Search for the cell housing the specified text and yield its [X, Y] center coordinate. 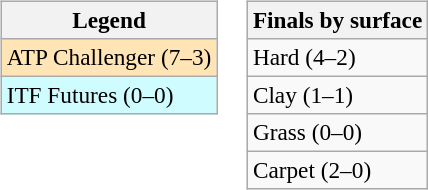
Carpet (2–0) [337, 171]
Grass (0–0) [337, 133]
ATP Challenger (7–3) [108, 57]
Hard (4–2) [337, 57]
Legend [108, 20]
Clay (1–1) [337, 95]
Finals by surface [337, 20]
ITF Futures (0–0) [108, 95]
